Find where the given text appears and provide that cell's center as [x, y] coordinate. 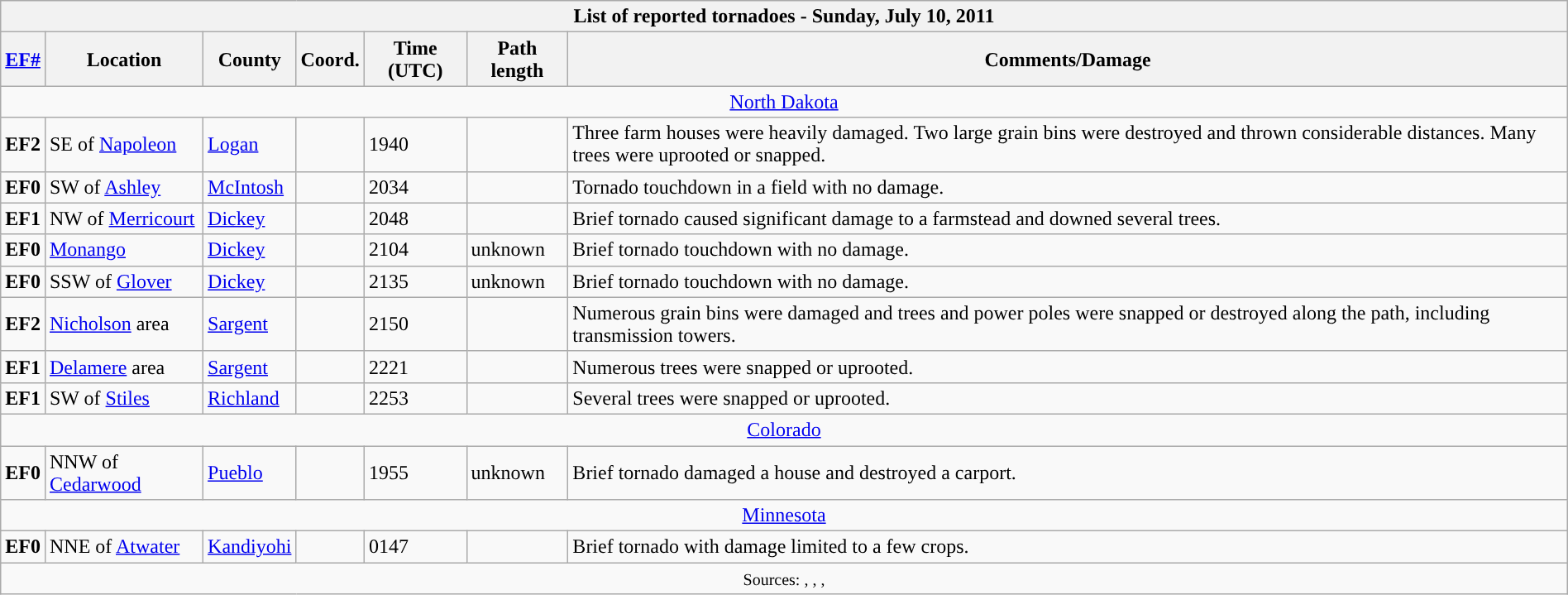
North Dakota [784, 102]
Richland [250, 398]
EF# [23, 60]
Brief tornado caused significant damage to a farmstead and downed several trees. [1068, 218]
Brief tornado with damage limited to a few crops. [1068, 547]
Coord. [330, 60]
Numerous trees were snapped or uprooted. [1068, 367]
Sources: , , , [784, 578]
Tornado touchdown in a field with no damage. [1068, 187]
Location [124, 60]
Logan [250, 144]
NNW of Cedarwood [124, 472]
NW of Merricourt [124, 218]
1940 [415, 144]
NNE of Atwater [124, 547]
2135 [415, 281]
SSW of Glover [124, 281]
County [250, 60]
SW of Ashley [124, 187]
Monango [124, 250]
Comments/Damage [1068, 60]
Three farm houses were heavily damaged. Two large grain bins were destroyed and thrown considerable distances. Many trees were uprooted or snapped. [1068, 144]
Brief tornado damaged a house and destroyed a carport. [1068, 472]
Time (UTC) [415, 60]
Numerous grain bins were damaged and trees and power poles were snapped or destroyed along the path, including transmission towers. [1068, 324]
Nicholson area [124, 324]
2253 [415, 398]
2104 [415, 250]
Kandiyohi [250, 547]
Several trees were snapped or uprooted. [1068, 398]
2150 [415, 324]
Minnesota [784, 516]
Colorado [784, 429]
2048 [415, 218]
0147 [415, 547]
McIntosh [250, 187]
1955 [415, 472]
2034 [415, 187]
SW of Stiles [124, 398]
List of reported tornadoes - Sunday, July 10, 2011 [784, 17]
SE of Napoleon [124, 144]
Path length [518, 60]
Pueblo [250, 472]
Delamere area [124, 367]
2221 [415, 367]
